Identify which cell holds the provided text, then report its [x, y] central coordinate. 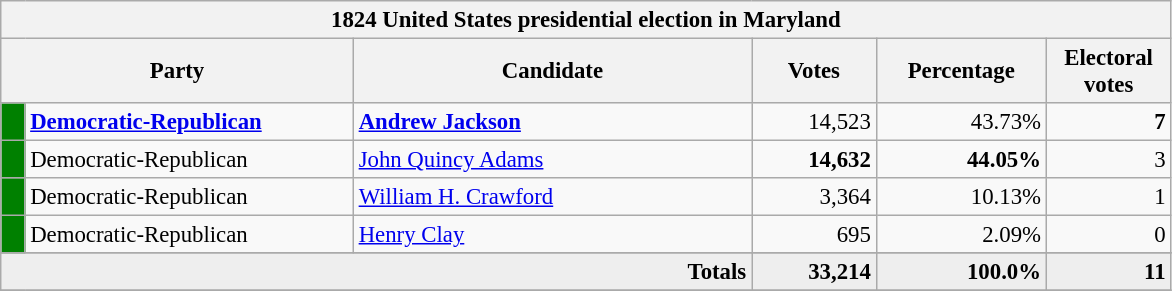
William H. Crawford [552, 197]
1824 United States presidential election in Maryland [586, 20]
3 [1108, 160]
Candidate [552, 72]
Percentage [961, 72]
43.73% [961, 122]
Party [178, 72]
2.09% [961, 235]
Henry Clay [552, 235]
John Quincy Adams [552, 160]
1 [1108, 197]
14,523 [814, 122]
Electoral votes [1108, 72]
Andrew Jackson [552, 122]
10.13% [961, 197]
44.05% [961, 160]
3,364 [814, 197]
Votes [814, 72]
14,632 [814, 160]
7 [1108, 122]
695 [814, 235]
0 [1108, 235]
